Return the [X, Y] coordinate for the center point of the cell that contains the specified text.  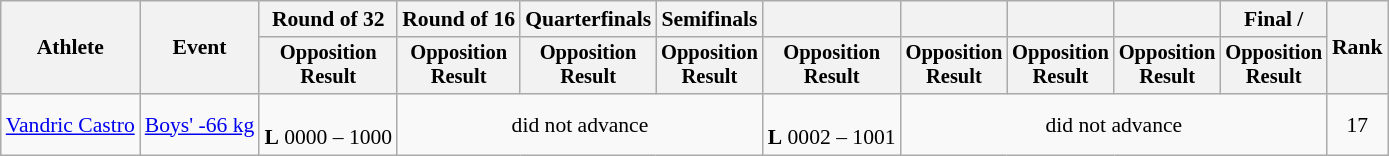
Vandric Castro [70, 124]
Rank [1358, 48]
Boys' -66 kg [200, 124]
Athlete [70, 48]
L 0002 – 1001 [832, 124]
Round of 32 [328, 19]
Quarterfinals [588, 19]
L 0000 – 1000 [328, 124]
17 [1358, 124]
Semifinals [710, 19]
Round of 16 [458, 19]
Final / [1274, 19]
Event [200, 48]
